Pinpoint the cell where the given text exists, returning its [X, Y] midpoint coordinate. 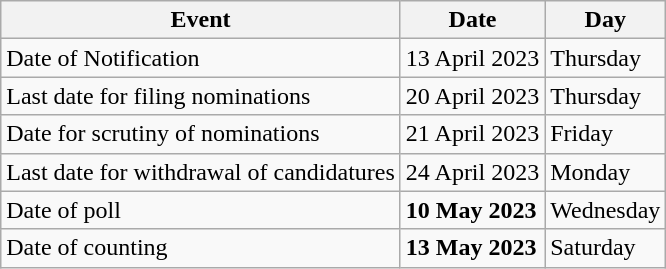
Date for scrutiny of nominations [201, 134]
21 April 2023 [472, 134]
10 May 2023 [472, 210]
13 May 2023 [472, 248]
Last date for filing nominations [201, 96]
Date of counting [201, 248]
Date of Notification [201, 58]
Date of poll [201, 210]
Event [201, 20]
Monday [606, 172]
13 April 2023 [472, 58]
Last date for withdrawal of candidatures [201, 172]
Date [472, 20]
Friday [606, 134]
Day [606, 20]
Saturday [606, 248]
24 April 2023 [472, 172]
Wednesday [606, 210]
20 April 2023 [472, 96]
